Scan for the cell matching the given text and deliver its (X, Y) coordinate at center. 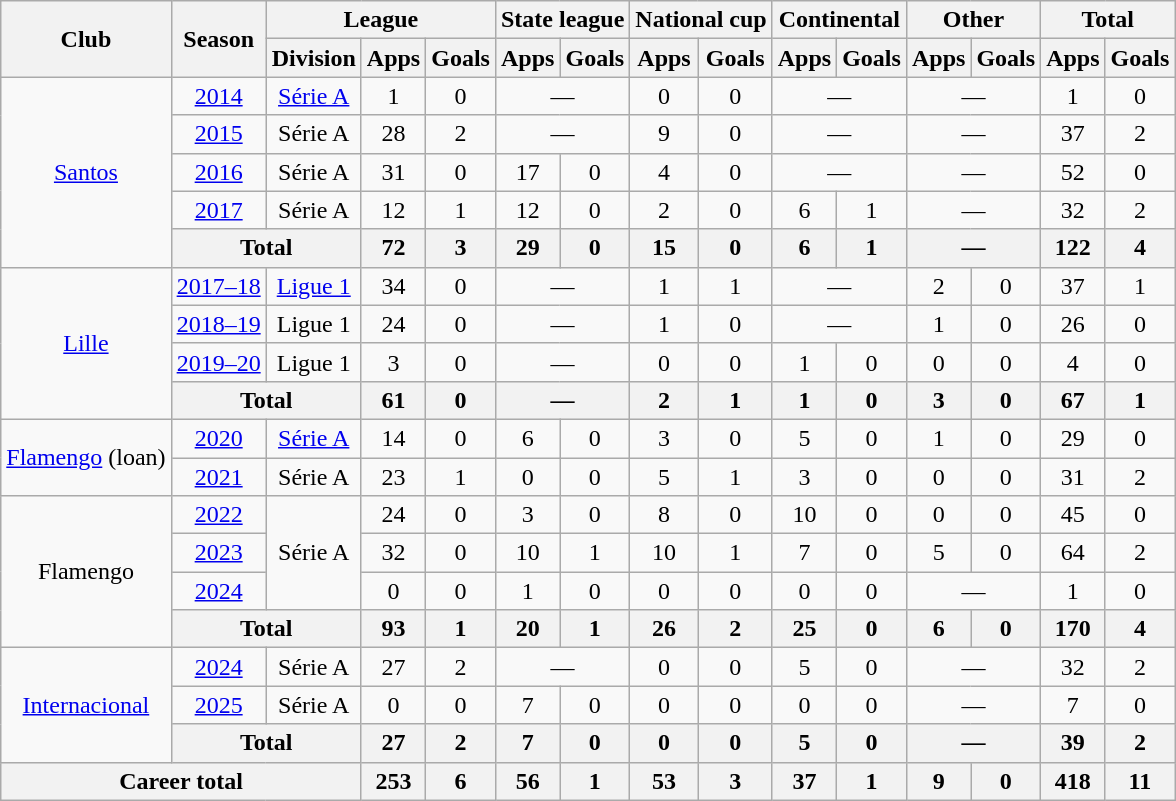
39 (1073, 743)
Career total (182, 781)
56 (527, 781)
Santos (86, 172)
Club (86, 39)
Lille (86, 343)
Other (973, 20)
2015 (218, 134)
State league (562, 20)
Flamengo (86, 572)
61 (393, 400)
2016 (218, 172)
2019–20 (218, 362)
2021 (218, 477)
2020 (218, 438)
253 (393, 781)
45 (1073, 515)
2017–18 (218, 286)
122 (1073, 248)
League (380, 20)
23 (393, 477)
Internacional (86, 705)
20 (527, 629)
2025 (218, 705)
17 (527, 172)
8 (664, 515)
170 (1073, 629)
2023 (218, 553)
72 (393, 248)
52 (1073, 172)
34 (393, 286)
25 (804, 629)
64 (1073, 553)
2018–19 (218, 324)
Division (314, 58)
2014 (218, 96)
28 (393, 134)
15 (664, 248)
Flamengo (loan) (86, 457)
Season (218, 39)
67 (1073, 400)
93 (393, 629)
14 (393, 438)
2017 (218, 210)
11 (1140, 781)
418 (1073, 781)
2022 (218, 515)
National cup (701, 20)
53 (664, 781)
Continental (839, 20)
